Capture the cell that displays the provided text and extract its (X, Y) central coordinate. 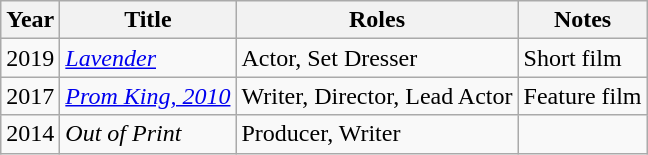
Lavender (148, 58)
Out of Print (148, 134)
Producer, Writer (377, 134)
2017 (30, 96)
Notes (582, 20)
Short film (582, 58)
Writer, Director, Lead Actor (377, 96)
Title (148, 20)
Feature film (582, 96)
Year (30, 20)
2014 (30, 134)
2019 (30, 58)
Actor, Set Dresser (377, 58)
Prom King, 2010 (148, 96)
Roles (377, 20)
